Search for the cell housing the specified text and yield its (X, Y) center coordinate. 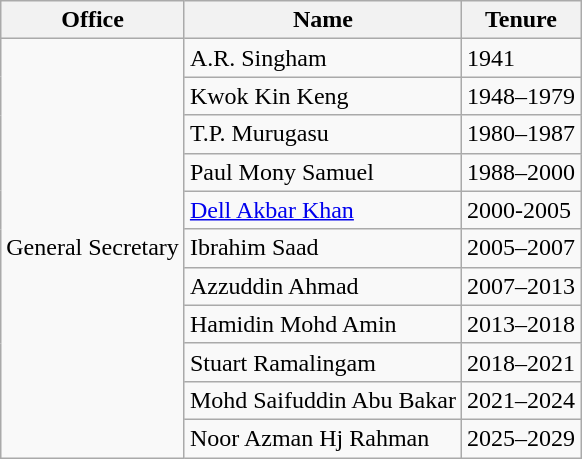
Ibrahim Saad (322, 248)
2000-2005 (520, 210)
Paul Mony Samuel (322, 172)
2013–2018 (520, 324)
1980–1987 (520, 134)
General Secretary (93, 248)
2021–2024 (520, 400)
T.P. Murugasu (322, 134)
Stuart Ramalingam (322, 362)
Tenure (520, 20)
Azzuddin Ahmad (322, 286)
1948–1979 (520, 96)
Office (93, 20)
2005–2007 (520, 248)
Noor Azman Hj Rahman (322, 438)
2007–2013 (520, 286)
1941 (520, 58)
Mohd Saifuddin Abu Bakar (322, 400)
Kwok Kin Keng (322, 96)
A.R. Singham (322, 58)
Dell Akbar Khan (322, 210)
Hamidin Mohd Amin (322, 324)
2018–2021 (520, 362)
Name (322, 20)
2025–2029 (520, 438)
1988–2000 (520, 172)
